Determine the (X, Y) coordinate at the center of the cell enclosing the given text.  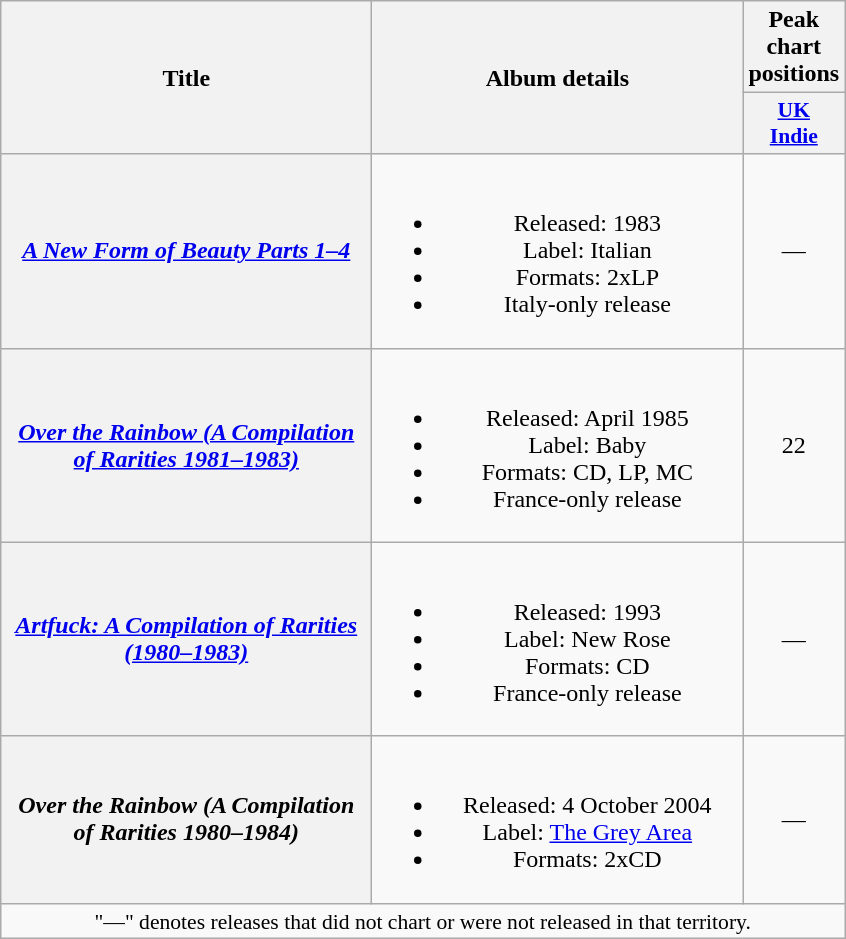
Released: 1983Label: ItalianFormats: 2xLPItaly-only release (558, 251)
Artfuck: A Compilation of Rarities (1980–1983) (186, 639)
Peak chart positions (794, 47)
Title (186, 78)
22 (794, 445)
Released: April 1985Label: BabyFormats: CD, LP, MCFrance-only release (558, 445)
Over the Rainbow (A Compilation of Rarities 1980–1984) (186, 820)
"—" denotes releases that did not chart or were not released in that territory. (423, 921)
Released: 1993Label: New RoseFormats: CDFrance-only release (558, 639)
Over the Rainbow (A Compilation of Rarities 1981–1983) (186, 445)
A New Form of Beauty Parts 1–4 (186, 251)
Released: 4 October 2004Label: The Grey AreaFormats: 2xCD (558, 820)
UKIndie (794, 124)
Album details (558, 78)
